Pinpoint the cell where the given text exists, returning its [X, Y] midpoint coordinate. 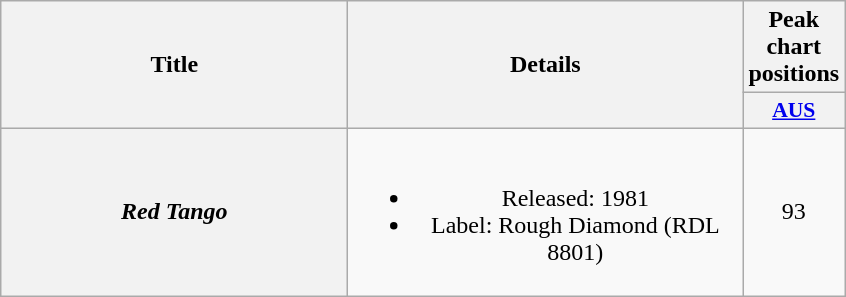
AUS [794, 111]
Title [174, 65]
Released: 1981Label: Rough Diamond (RDL 8801) [546, 212]
Details [546, 65]
Peak chart positions [794, 47]
93 [794, 212]
Red Tango [174, 212]
